Capture the cell that displays the provided text and extract its [X, Y] central coordinate. 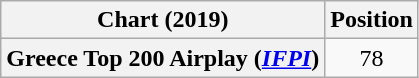
Chart (2019) [163, 20]
78 [372, 58]
Greece Top 200 Airplay (IFPI) [163, 58]
Position [372, 20]
